Detect which cell encompasses the target text, then output its (x, y) center coordinate. 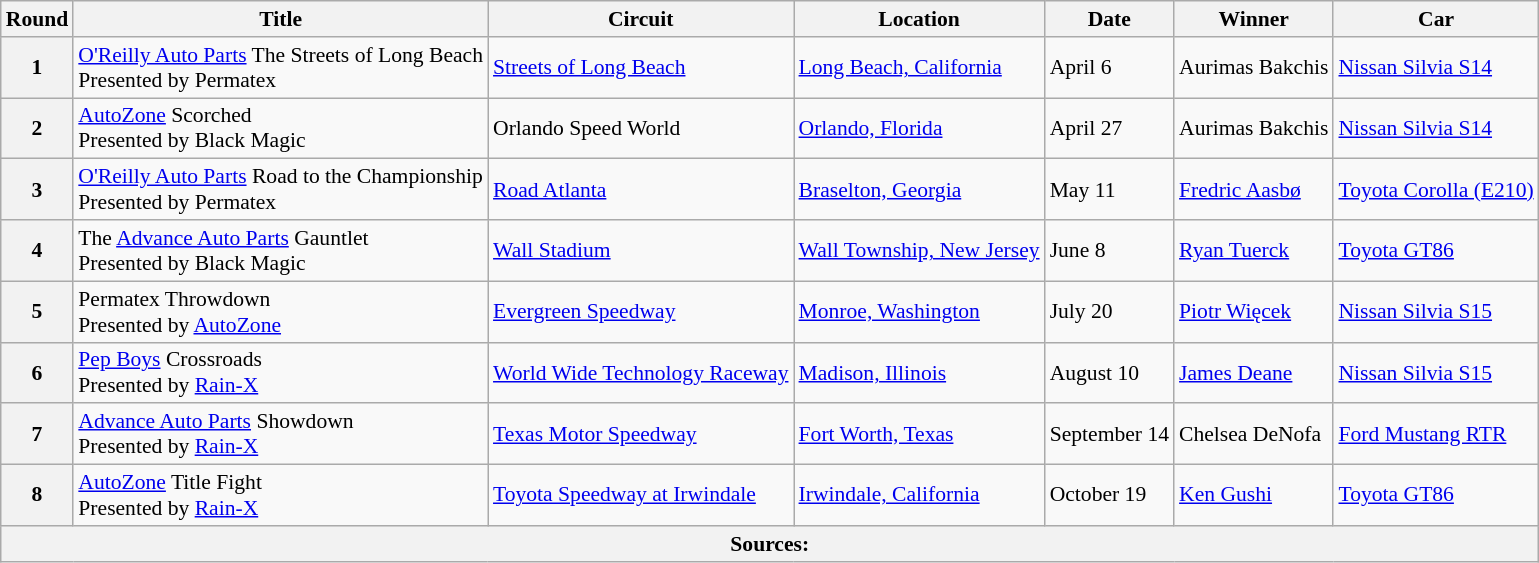
Madison, Illinois (920, 372)
Ken Gushi (1254, 496)
5 (38, 312)
September 14 (1110, 434)
Wall Stadium (641, 250)
Pep Boys CrossroadsPresented by Rain-X (280, 372)
8 (38, 496)
The Advance Auto Parts GauntletPresented by Black Magic (280, 250)
Orlando Speed World (641, 128)
May 11 (1110, 190)
Wall Township, New Jersey (920, 250)
June 8 (1110, 250)
6 (38, 372)
Round (38, 19)
Irwindale, California (920, 496)
Fredric Aasbø (1254, 190)
Ryan Tuerck (1254, 250)
Piotr Więcek (1254, 312)
3 (38, 190)
Toyota Corolla (E210) (1436, 190)
AutoZone ScorchedPresented by Black Magic (280, 128)
Monroe, Washington (920, 312)
Permatex ThrowdownPresented by AutoZone (280, 312)
Chelsea DeNofa (1254, 434)
Advance Auto Parts ShowdownPresented by Rain-X (280, 434)
Orlando, Florida (920, 128)
Long Beach, California (920, 68)
Evergreen Speedway (641, 312)
Ford Mustang RTR (1436, 434)
Streets of Long Beach (641, 68)
4 (38, 250)
October 19 (1110, 496)
July 20 (1110, 312)
Toyota Speedway at Irwindale (641, 496)
Fort Worth, Texas (920, 434)
Winner (1254, 19)
AutoZone Title FightPresented by Rain-X (280, 496)
Texas Motor Speedway (641, 434)
O'Reilly Auto Parts Road to the ChampionshipPresented by Permatex (280, 190)
1 (38, 68)
April 27 (1110, 128)
Location (920, 19)
Sources: (770, 544)
7 (38, 434)
August 10 (1110, 372)
World Wide Technology Raceway (641, 372)
Road Atlanta (641, 190)
Car (1436, 19)
2 (38, 128)
O'Reilly Auto Parts The Streets of Long BeachPresented by Permatex (280, 68)
James Deane (1254, 372)
Circuit (641, 19)
Title (280, 19)
Date (1110, 19)
April 6 (1110, 68)
Braselton, Georgia (920, 190)
